Locate the cell with the specified text and output its [X, Y] center coordinate. 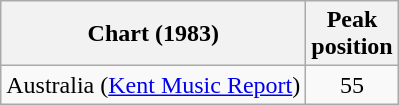
Australia (Kent Music Report) [154, 85]
Peakposition [352, 34]
55 [352, 85]
Chart (1983) [154, 34]
